Capture the cell that displays the provided text and extract its (x, y) central coordinate. 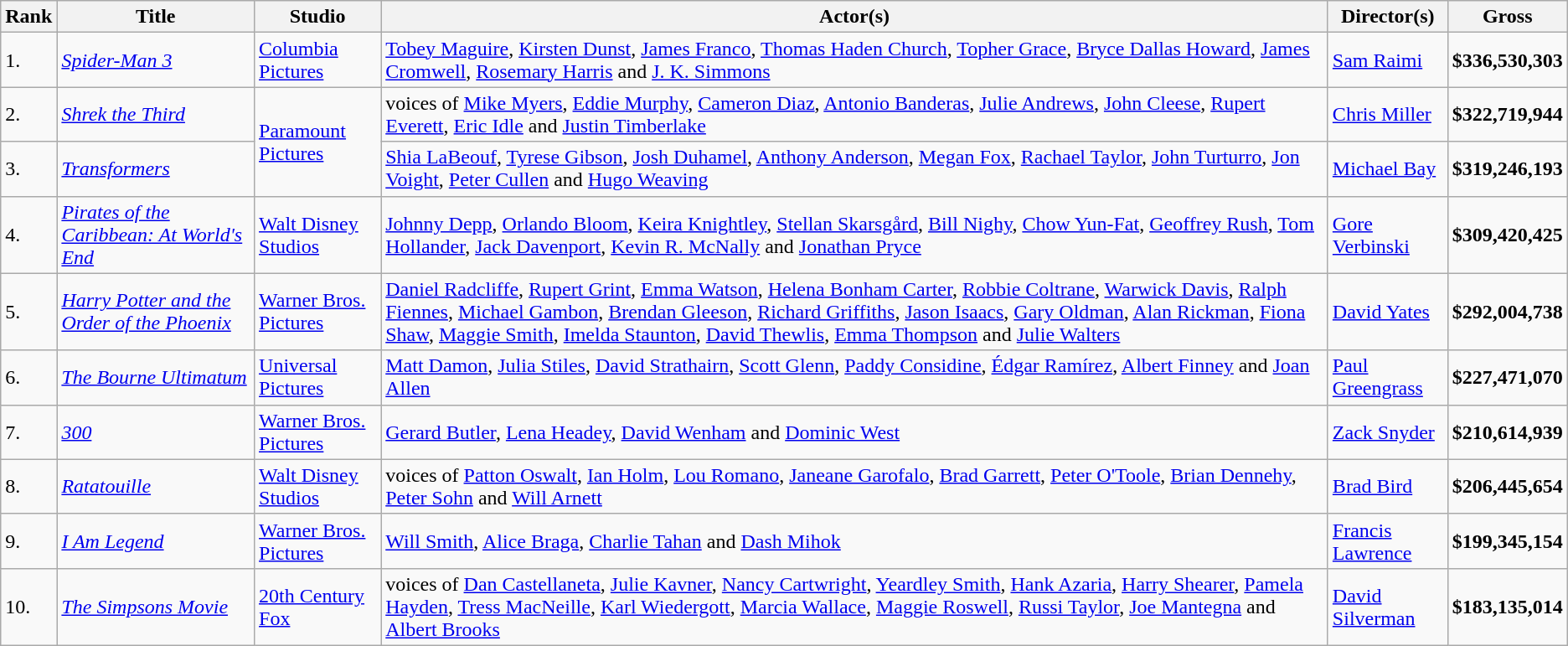
Columbia Pictures (318, 60)
$336,530,303 (1508, 60)
Studio (318, 17)
I Am Legend (156, 541)
Director(s) (1387, 17)
Harry Potter and the Order of the Phoenix (156, 312)
Pirates of the Caribbean: At World's End (156, 235)
$199,345,154 (1508, 541)
9. (28, 541)
Shia LaBeouf, Tyrese Gibson, Josh Duhamel, Anthony Anderson, Megan Fox, Rachael Taylor, John Turturro, Jon Voight, Peter Cullen and Hugo Weaving (854, 169)
Francis Lawrence (1387, 541)
$227,471,070 (1508, 377)
20th Century Fox (318, 607)
Actor(s) (854, 17)
Brad Bird (1387, 486)
The Bourne Ultimatum (156, 377)
Shrek the Third (156, 114)
$322,719,944 (1508, 114)
Will Smith, Alice Braga, Charlie Tahan and Dash Mihok (854, 541)
$210,614,939 (1508, 432)
Gerard Butler, Lena Headey, David Wenham and Dominic West (854, 432)
Sam Raimi (1387, 60)
8. (28, 486)
Transformers (156, 169)
Spider-Man 3 (156, 60)
$309,420,425 (1508, 235)
4. (28, 235)
David Silverman (1387, 607)
300 (156, 432)
6. (28, 377)
10. (28, 607)
7. (28, 432)
5. (28, 312)
David Yates (1387, 312)
Universal Pictures (318, 377)
$206,445,654 (1508, 486)
$292,004,738 (1508, 312)
$319,246,193 (1508, 169)
Tobey Maguire, Kirsten Dunst, James Franco, Thomas Haden Church, Topher Grace, Bryce Dallas Howard, James Cromwell, Rosemary Harris and J. K. Simmons (854, 60)
Title (156, 17)
voices of Patton Oswalt, Ian Holm, Lou Romano, Janeane Garofalo, Brad Garrett, Peter O'Toole, Brian Dennehy, Peter Sohn and Will Arnett (854, 486)
Paul Greengrass (1387, 377)
1. (28, 60)
3. (28, 169)
Ratatouille (156, 486)
Gross (1508, 17)
Gore Verbinski (1387, 235)
Matt Damon, Julia Stiles, David Strathairn, Scott Glenn, Paddy Considine, Édgar Ramírez, Albert Finney and Joan Allen (854, 377)
voices of Mike Myers, Eddie Murphy, Cameron Diaz, Antonio Banderas, Julie Andrews, John Cleese, Rupert Everett, Eric Idle and Justin Timberlake (854, 114)
Rank (28, 17)
Michael Bay (1387, 169)
The Simpsons Movie (156, 607)
Zack Snyder (1387, 432)
Chris Miller (1387, 114)
2. (28, 114)
$183,135,014 (1508, 607)
Paramount Pictures (318, 142)
